Capture the cell that displays the provided text and extract its (x, y) central coordinate. 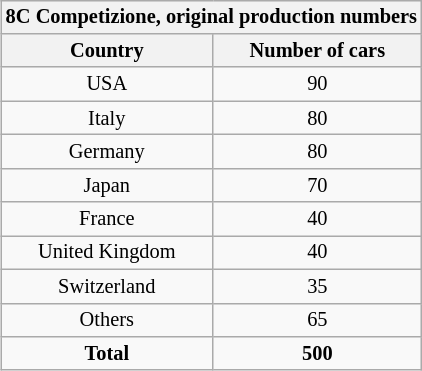
90 (318, 84)
Italy (107, 118)
Germany (107, 152)
Number of cars (318, 51)
France (107, 219)
8C Competizione, original production numbers (212, 17)
65 (318, 320)
USA (107, 84)
Switzerland (107, 286)
Country (107, 51)
35 (318, 286)
Japan (107, 185)
Others (107, 320)
Total (107, 354)
United Kingdom (107, 253)
70 (318, 185)
500 (318, 354)
